Output the (X, Y) coordinate of the center of the cell containing the given text.  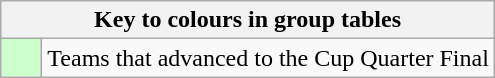
Teams that advanced to the Cup Quarter Final (268, 58)
Key to colours in group tables (248, 20)
